Find where the given text appears and provide that cell's center as [X, Y] coordinate. 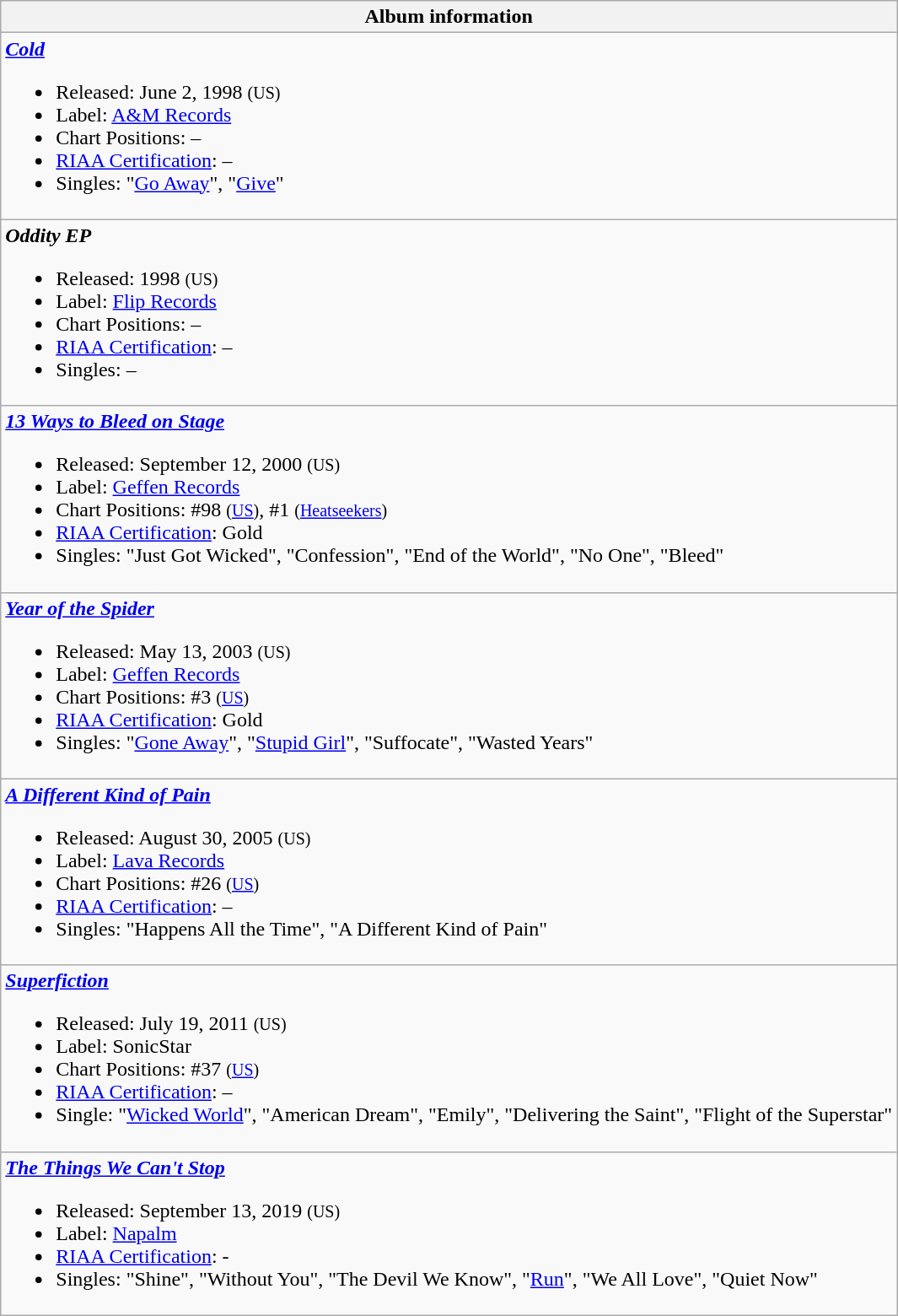
Oddity EPReleased: 1998 (US)Label: Flip RecordsChart Positions: –RIAA Certification: –Singles: – [449, 312]
Album information [449, 17]
ColdReleased: June 2, 1998 (US)Label: A&M RecordsChart Positions: –RIAA Certification: –Singles: "Go Away", "Give" [449, 127]
